Provide the (X, Y) coordinate of the cell's center where the given text is located.  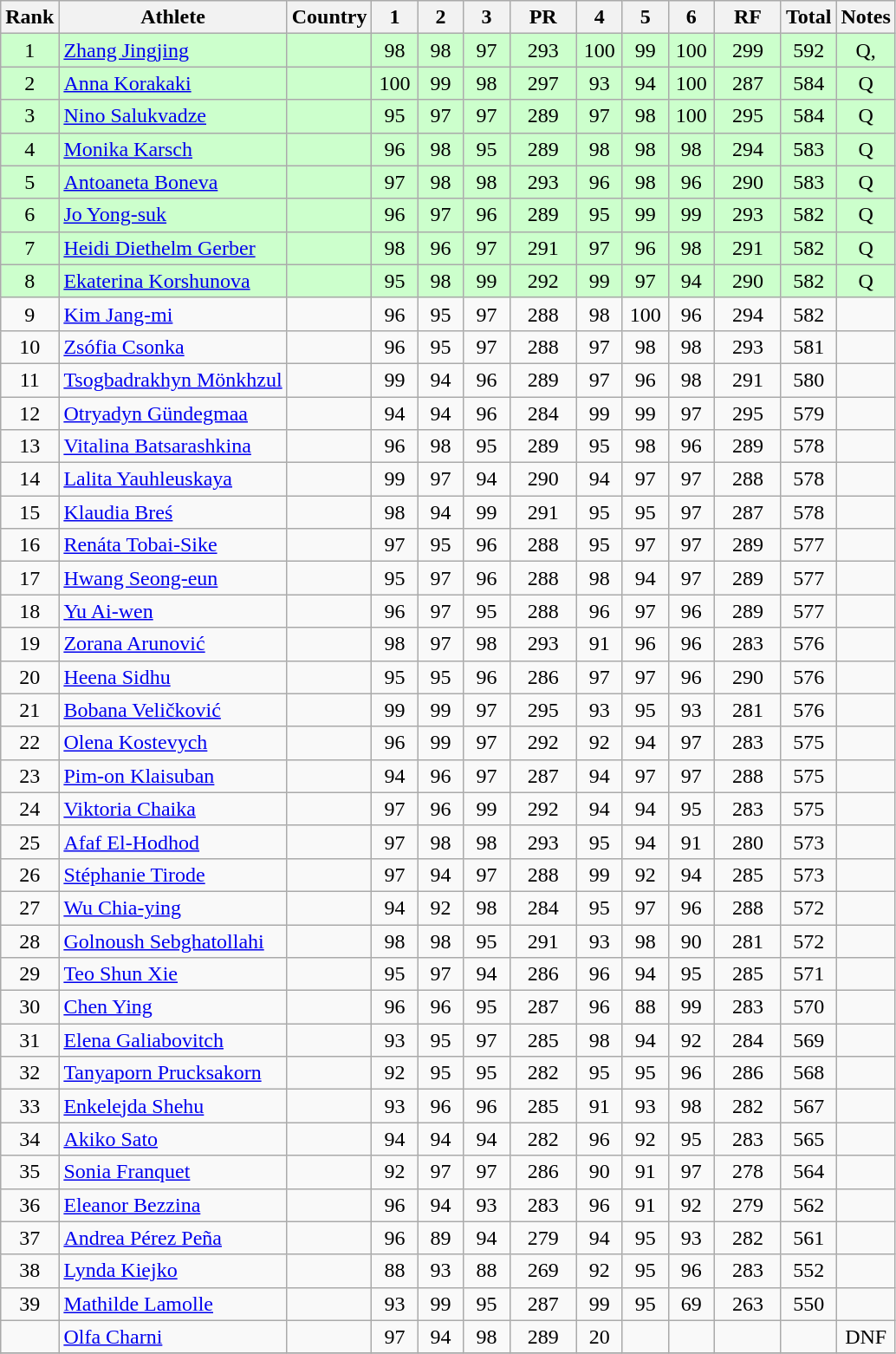
33 (29, 1106)
Otryadyn Gündegmaa (173, 413)
Monika Karsch (173, 149)
RF (747, 17)
7 (29, 248)
Viktoria Chaika (173, 809)
562 (808, 1205)
550 (808, 1304)
Tsogbadrakhyn Mönkhzul (173, 380)
11 (29, 380)
564 (808, 1172)
Lynda Kiejko (173, 1271)
Total (808, 17)
14 (29, 479)
Afaf El-Hodhod (173, 842)
Hwang Seong-eun (173, 578)
Olfa Charni (173, 1337)
Zorana Arunović (173, 644)
569 (808, 1040)
263 (747, 1304)
Wu Chia-ying (173, 908)
565 (808, 1139)
278 (747, 1172)
567 (808, 1106)
16 (29, 545)
Heidi Diethelm Gerber (173, 248)
12 (29, 413)
19 (29, 644)
Bobana Veličković (173, 710)
23 (29, 776)
571 (808, 974)
Akiko Sato (173, 1139)
Anna Korakaki (173, 83)
10 (29, 347)
Pim-on Klaisuban (173, 776)
17 (29, 578)
579 (808, 413)
552 (808, 1271)
280 (747, 842)
Enkelejda Shehu (173, 1106)
Zsófia Csonka (173, 347)
Mathilde Lamolle (173, 1304)
31 (29, 1040)
28 (29, 941)
Notes (866, 17)
89 (440, 1238)
Sonia Franquet (173, 1172)
Vitalina Batsarashkina (173, 446)
297 (542, 83)
Ekaterina Korshunova (173, 281)
27 (29, 908)
29 (29, 974)
30 (29, 1007)
Lalita Yauhleuskaya (173, 479)
9 (29, 314)
Yu Ai-wen (173, 611)
Rank (29, 17)
Tanyaporn Prucksakorn (173, 1073)
36 (29, 1205)
Athlete (173, 17)
Stéphanie Tirode (173, 875)
25 (29, 842)
22 (29, 743)
Chen Ying (173, 1007)
Country (329, 17)
Jo Yong-suk (173, 215)
269 (542, 1271)
581 (808, 347)
Andrea Pérez Peña (173, 1238)
Antoaneta Boneva (173, 182)
69 (691, 1304)
Renáta Tobai-Sike (173, 545)
DNF (866, 1337)
Heena Sidhu (173, 677)
Q, (866, 50)
39 (29, 1304)
561 (808, 1238)
Golnoush Sebghatollahi (173, 941)
Elena Galiabovitch (173, 1040)
592 (808, 50)
13 (29, 446)
Olena Kostevych (173, 743)
580 (808, 380)
Teo Shun Xie (173, 974)
32 (29, 1073)
299 (747, 50)
570 (808, 1007)
21 (29, 710)
Nino Salukvadze (173, 116)
Klaudia Breś (173, 512)
Eleanor Bezzina (173, 1205)
26 (29, 875)
37 (29, 1238)
568 (808, 1073)
PR (542, 17)
18 (29, 611)
38 (29, 1271)
Kim Jang-mi (173, 314)
8 (29, 281)
35 (29, 1172)
Zhang Jingjing (173, 50)
15 (29, 512)
24 (29, 809)
34 (29, 1139)
